Pinpoint the cell where the given text exists, returning its [x, y] midpoint coordinate. 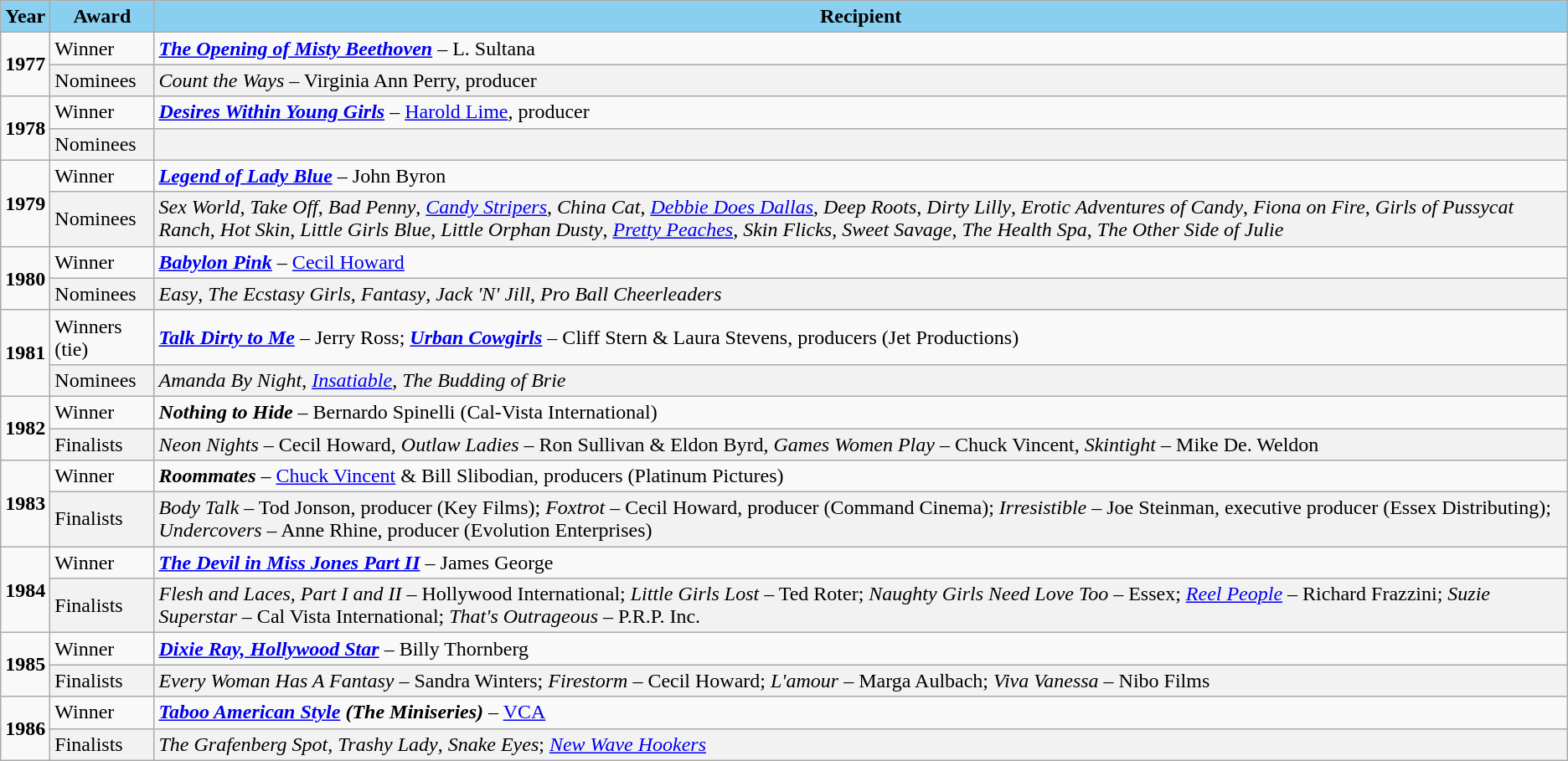
Every Woman Has A Fantasy – Sandra Winters; Firestorm – Cecil Howard; L'amour – Marga Aulbach; Viva Vanessa – Nibo Films [861, 681]
Amanda By Night, Insatiable, The Budding of Brie [861, 380]
1985 [25, 665]
Legend of Lady Blue – John Byron [861, 176]
The Devil in Miss Jones Part II – James George [861, 563]
Easy, The Ecstasy Girls, Fantasy, Jack 'N' Jill, Pro Ball Cheerleaders [861, 294]
Dixie Ray, Hollywood Star – Billy Thornberg [861, 649]
1984 [25, 589]
1977 [25, 64]
1981 [25, 353]
Winners (tie) [102, 337]
1983 [25, 504]
1978 [25, 128]
1986 [25, 728]
Taboo American Style (The Miniseries) – VCA [861, 712]
1982 [25, 428]
The Opening of Misty Beethoven – L. Sultana [861, 49]
Babylon Pink – Cecil Howard [861, 262]
Recipient [861, 17]
The Grafenberg Spot, Trashy Lady, Snake Eyes; New Wave Hookers [861, 744]
Nothing to Hide – Bernardo Spinelli (Cal-Vista International) [861, 412]
Neon Nights – Cecil Howard, Outlaw Ladies – Ron Sullivan & Eldon Byrd, Games Women Play – Chuck Vincent, Skintight – Mike De. Weldon [861, 445]
Year [25, 17]
Talk Dirty to Me – Jerry Ross; Urban Cowgirls – Cliff Stern & Laura Stevens, producers (Jet Productions) [861, 337]
Desires Within Young Girls – Harold Lime, producer [861, 112]
Count the Ways – Virginia Ann Perry, producer [861, 80]
1980 [25, 278]
1979 [25, 203]
Roommates – Chuck Vincent & Bill Slibodian, producers (Platinum Pictures) [861, 476]
Award [102, 17]
